Search for the cell housing the specified text and yield its [x, y] center coordinate. 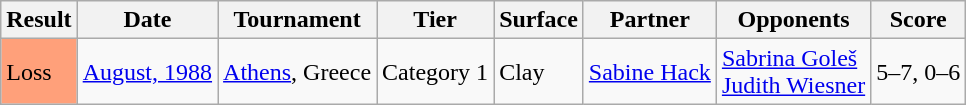
Tier [436, 20]
Category 1 [436, 72]
Clay [539, 72]
Surface [539, 20]
August, 1988 [147, 72]
Date [147, 20]
Opponents [793, 20]
Athens, Greece [298, 72]
Result [39, 20]
Loss [39, 72]
Sabine Hack [650, 72]
Sabrina Goleš Judith Wiesner [793, 72]
Partner [650, 20]
Score [918, 20]
Tournament [298, 20]
5–7, 0–6 [918, 72]
